Locate the cell with the specified text and output its [X, Y] center coordinate. 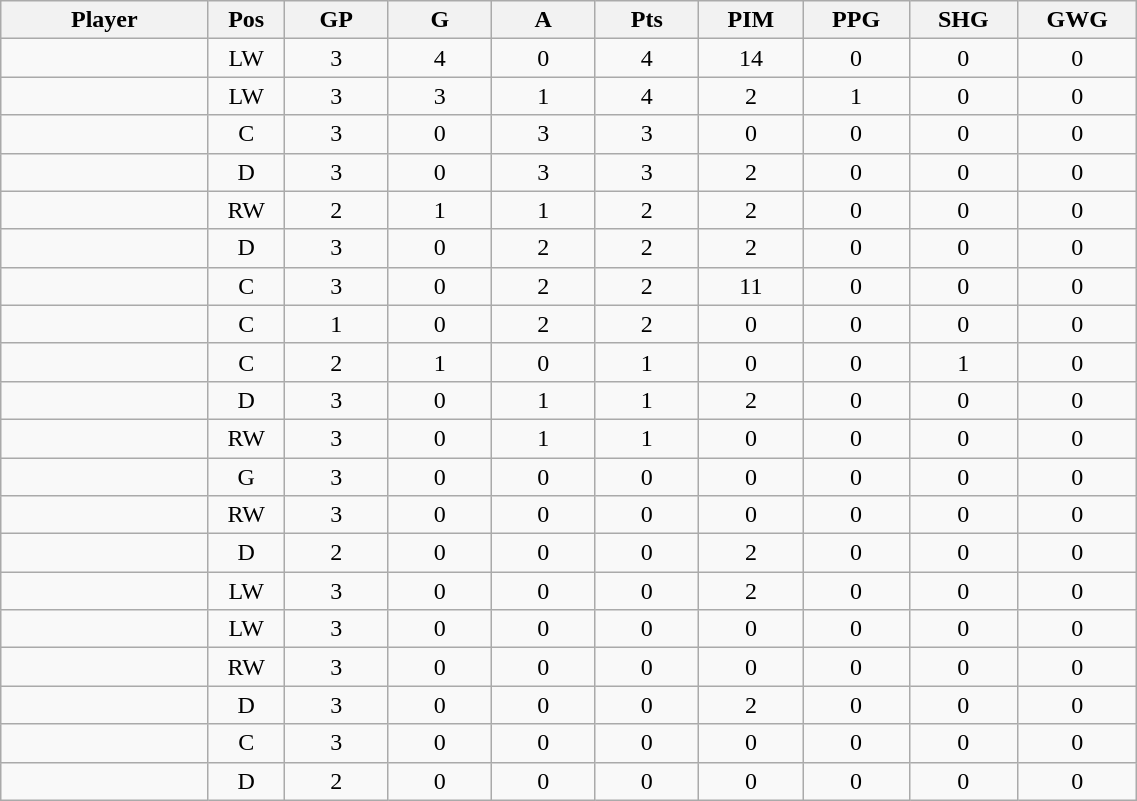
Pts [647, 20]
A [544, 20]
Player [104, 20]
GP [336, 20]
GWG [1078, 20]
14 [752, 58]
11 [752, 286]
SHG [964, 20]
PPG [856, 20]
PIM [752, 20]
Pos [246, 20]
